Locate the cell with the specified text and output its [X, Y] center coordinate. 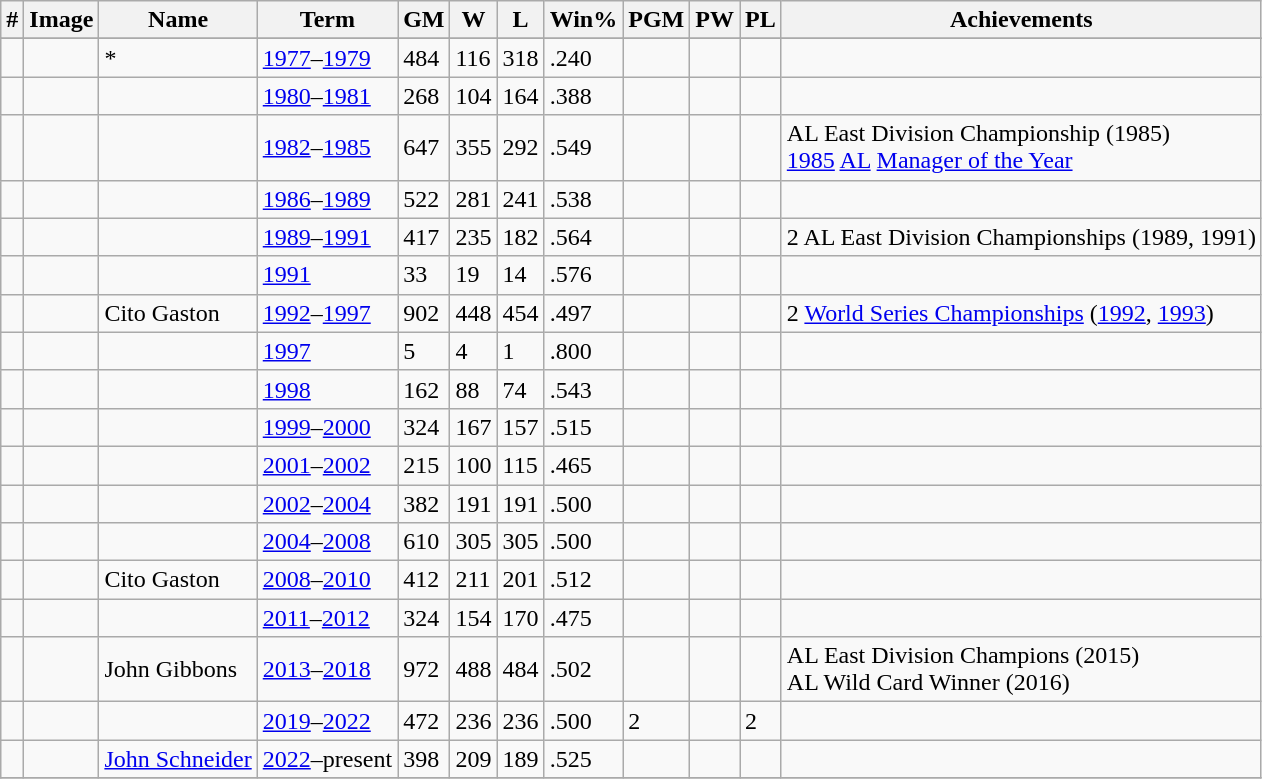
.576 [584, 275]
2013–2018 [327, 670]
.538 [584, 199]
.512 [584, 580]
.543 [584, 389]
PGM [656, 20]
355 [474, 148]
5 [424, 351]
154 [474, 618]
104 [474, 96]
268 [424, 96]
610 [424, 542]
412 [424, 580]
162 [424, 389]
PW [715, 20]
115 [520, 465]
John Gibbons [178, 670]
1998 [327, 389]
74 [520, 389]
417 [424, 237]
* [178, 58]
.502 [584, 670]
Term [327, 20]
4 [474, 351]
1986–1989 [327, 199]
.240 [584, 58]
PL [761, 20]
382 [424, 503]
170 [520, 618]
472 [424, 721]
1980–1981 [327, 96]
.497 [584, 313]
Image [62, 20]
# [12, 20]
522 [424, 199]
100 [474, 465]
W [474, 20]
GM [424, 20]
John Schneider [178, 759]
182 [520, 237]
.475 [584, 618]
Win% [584, 20]
Achievements [1021, 20]
2022–present [327, 759]
235 [474, 237]
189 [520, 759]
L [520, 20]
AL East Division Championship (1985)1985 AL Manager of the Year [1021, 148]
33 [424, 275]
1982–1985 [327, 148]
19 [474, 275]
2019–2022 [327, 721]
2011–2012 [327, 618]
.800 [584, 351]
157 [520, 427]
.388 [584, 96]
AL East Division Champions (2015)AL Wild Card Winner (2016) [1021, 670]
14 [520, 275]
398 [424, 759]
241 [520, 199]
281 [474, 199]
.564 [584, 237]
.515 [584, 427]
209 [474, 759]
164 [520, 96]
1977–1979 [327, 58]
2 AL East Division Championships (1989, 1991) [1021, 237]
167 [474, 427]
488 [474, 670]
211 [474, 580]
1991 [327, 275]
88 [474, 389]
Name [178, 20]
972 [424, 670]
1989–1991 [327, 237]
.465 [584, 465]
454 [520, 313]
448 [474, 313]
2 World Series Championships (1992, 1993) [1021, 313]
2004–2008 [327, 542]
.549 [584, 148]
647 [424, 148]
1 [520, 351]
2008–2010 [327, 580]
1992–1997 [327, 313]
1997 [327, 351]
201 [520, 580]
1999–2000 [327, 427]
116 [474, 58]
.525 [584, 759]
215 [424, 465]
2002–2004 [327, 503]
318 [520, 58]
2001–2002 [327, 465]
292 [520, 148]
902 [424, 313]
